Locate the cell with the specified text and output its [x, y] center coordinate. 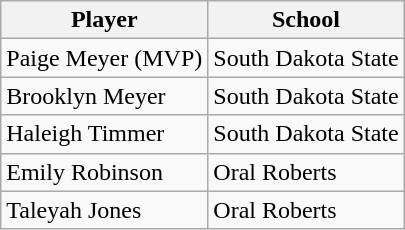
Taleyah Jones [104, 210]
Player [104, 20]
Haleigh Timmer [104, 134]
Brooklyn Meyer [104, 96]
Emily Robinson [104, 172]
School [306, 20]
Paige Meyer (MVP) [104, 58]
